Detect which cell encompasses the target text, then output its [X, Y] center coordinate. 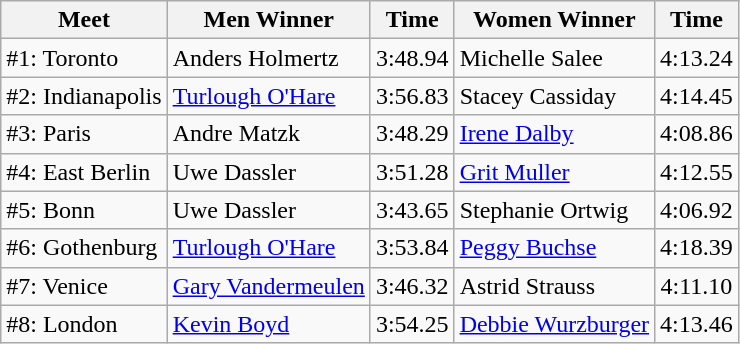
Stephanie Ortwig [554, 210]
4:13.46 [697, 324]
4:18.39 [697, 248]
4:06.92 [697, 210]
3:43.65 [412, 210]
Kevin Boyd [268, 324]
#2: Indianapolis [84, 96]
Women Winner [554, 20]
Anders Holmertz [268, 58]
3:54.25 [412, 324]
Michelle Salee [554, 58]
Stacey Cassiday [554, 96]
Astrid Strauss [554, 286]
4:14.45 [697, 96]
3:48.29 [412, 134]
3:51.28 [412, 172]
Gary Vandermeulen [268, 286]
#8: London [84, 324]
Men Winner [268, 20]
4:11.10 [697, 286]
Andre Matzk [268, 134]
4:08.86 [697, 134]
3:48.94 [412, 58]
#7: Venice [84, 286]
#4: East Berlin [84, 172]
#6: Gothenburg [84, 248]
#1: Toronto [84, 58]
3:46.32 [412, 286]
Irene Dalby [554, 134]
3:56.83 [412, 96]
4:13.24 [697, 58]
#5: Bonn [84, 210]
Peggy Buchse [554, 248]
Meet [84, 20]
#3: Paris [84, 134]
3:53.84 [412, 248]
4:12.55 [697, 172]
Grit Muller [554, 172]
Debbie Wurzburger [554, 324]
